Capture the cell that displays the provided text and extract its (X, Y) central coordinate. 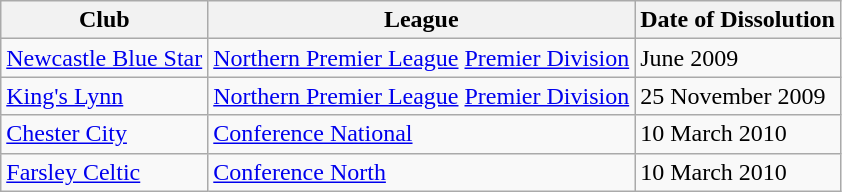
Date of Dissolution (738, 20)
25 November 2009 (738, 96)
June 2009 (738, 58)
Conference National (422, 134)
Conference North (422, 172)
Farsley Celtic (104, 172)
Newcastle Blue Star (104, 58)
League (422, 20)
King's Lynn (104, 96)
Chester City (104, 134)
Club (104, 20)
